Locate the cell with the specified text and output its (X, Y) center coordinate. 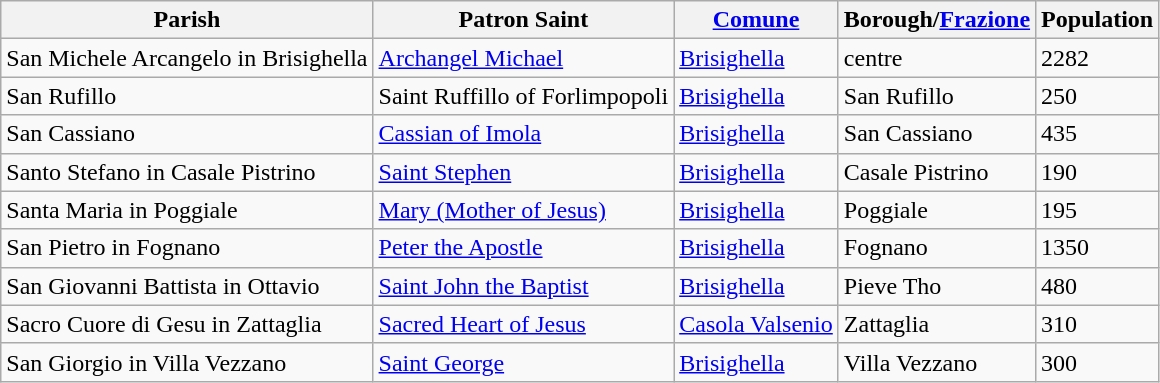
480 (1098, 286)
1350 (1098, 248)
Poggiale (936, 210)
250 (1098, 96)
Saint Ruffillo of Forlimpopoli (524, 96)
435 (1098, 134)
centre (936, 58)
190 (1098, 172)
310 (1098, 324)
195 (1098, 210)
Parish (187, 20)
300 (1098, 362)
San Pietro in Fognano (187, 248)
Saint George (524, 362)
Mary (Mother of Jesus) (524, 210)
Casale Pistrino (936, 172)
Borough/Frazione (936, 20)
Saint John the Baptist (524, 286)
Saint Stephen (524, 172)
Peter the Apostle (524, 248)
San Michele Arcangelo in Brisighella (187, 58)
San Giorgio in Villa Vezzano (187, 362)
Pieve Tho (936, 286)
Villa Vezzano (936, 362)
Fognano (936, 248)
2282 (1098, 58)
Sacro Cuore di Gesu in Zattaglia (187, 324)
Population (1098, 20)
Cassian of Imola (524, 134)
San Giovanni Battista in Ottavio (187, 286)
Casola Valsenio (756, 324)
Archangel Michael (524, 58)
Sacred Heart of Jesus (524, 324)
Santo Stefano in Casale Pistrino (187, 172)
Comune (756, 20)
Patron Saint (524, 20)
Zattaglia (936, 324)
Santa Maria in Poggiale (187, 210)
